Determine the [X, Y] coordinate at the center of the cell enclosing the given text.  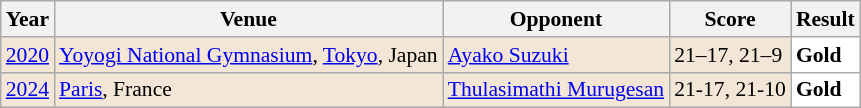
Paris, France [248, 90]
Year [28, 19]
2024 [28, 90]
2020 [28, 55]
21-17, 21-10 [730, 90]
Result [826, 19]
Venue [248, 19]
Yoyogi National Gymnasium, Tokyo, Japan [248, 55]
Thulasimathi Murugesan [556, 90]
Ayako Suzuki [556, 55]
21–17, 21–9 [730, 55]
Score [730, 19]
Opponent [556, 19]
